Capture the cell that displays the provided text and extract its (x, y) central coordinate. 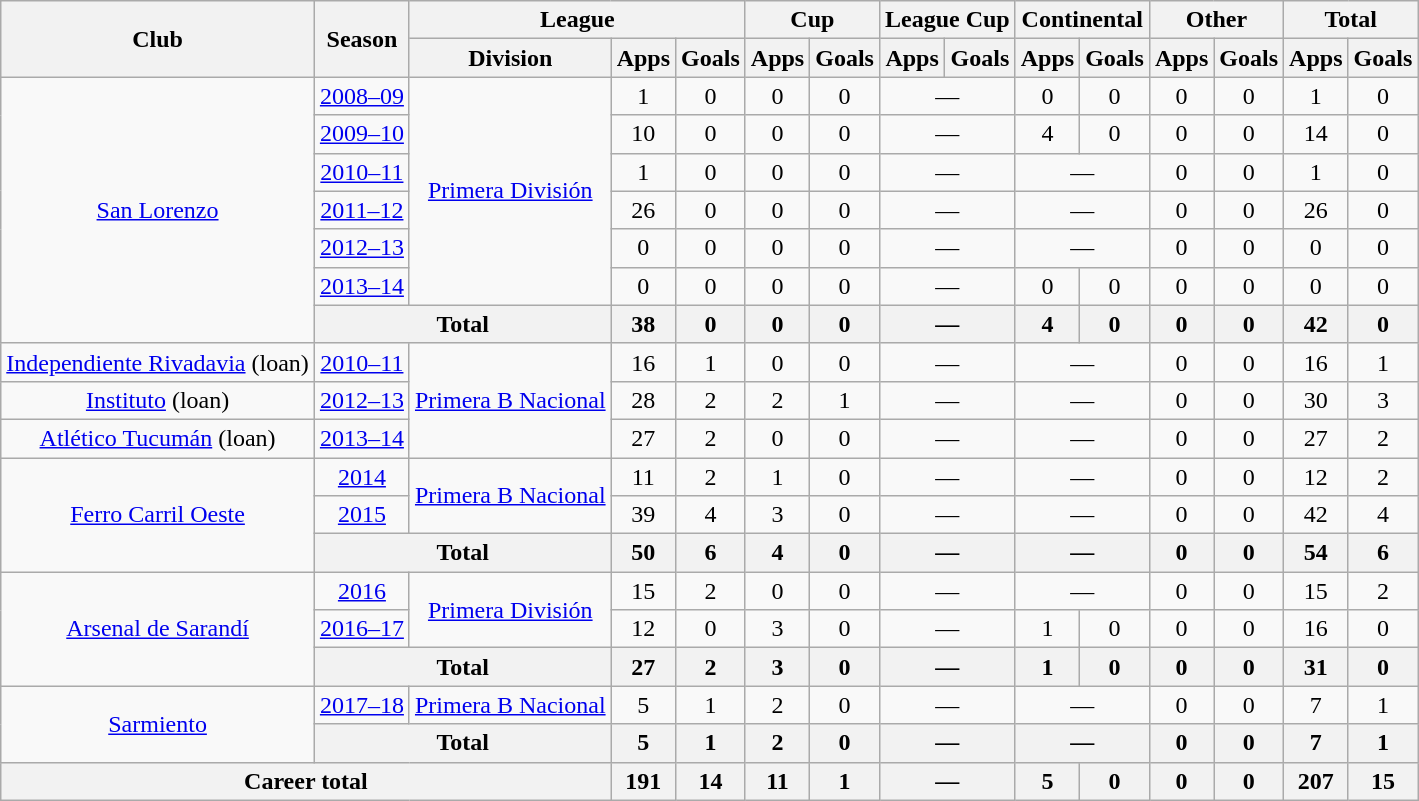
Season (362, 39)
Independiente Rivadavia (loan) (158, 362)
Cup (812, 20)
2015 (362, 515)
54 (1316, 553)
League (577, 20)
191 (643, 781)
30 (1316, 400)
Career total (306, 781)
2011–12 (362, 210)
Atlético Tucumán (loan) (158, 438)
31 (1316, 667)
38 (643, 324)
28 (643, 400)
Other (1216, 20)
San Lorenzo (158, 210)
2017–18 (362, 705)
39 (643, 515)
2014 (362, 477)
League Cup (947, 20)
2016–17 (362, 629)
Arsenal de Sarandí (158, 629)
207 (1316, 781)
Instituto (loan) (158, 400)
10 (643, 134)
Sarmiento (158, 724)
Club (158, 39)
Ferro Carril Oeste (158, 515)
50 (643, 553)
2009–10 (362, 134)
2016 (362, 591)
Division (510, 58)
Continental (1082, 20)
2008–09 (362, 96)
